Scan for the cell matching the given text and deliver its [x, y] coordinate at center. 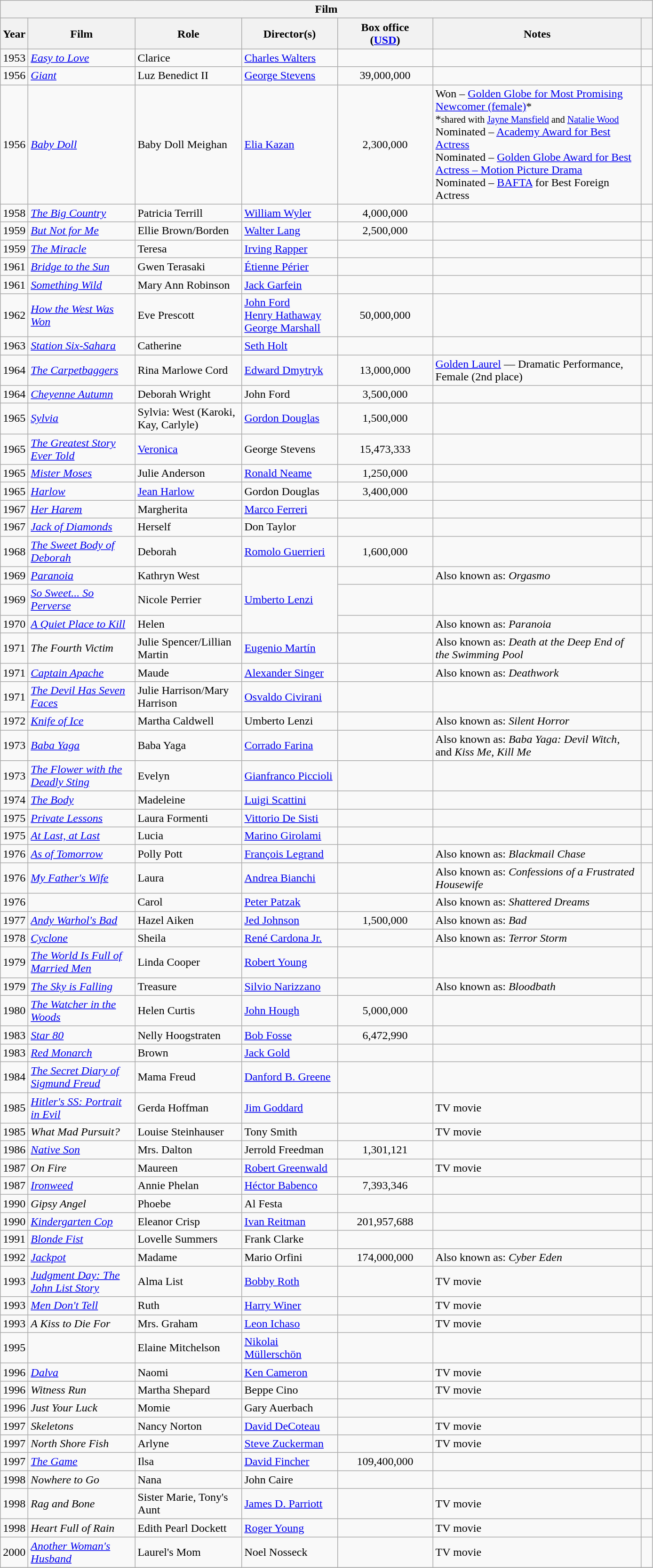
Martha Caldwell [188, 721]
Golden Laurel — Dramatic Performance, Female (2nd place) [537, 370]
Notes [537, 34]
Don Taylor [290, 527]
Roger Young [290, 1528]
Julie Harrison/Mary Harrison [188, 697]
The Flower with the Deadly Sting [82, 776]
1962 [14, 315]
Margherita [188, 509]
Phoebe [188, 1204]
Also known as: Deathwork [537, 672]
Laurel's Mom [188, 1552]
Ronald Neame [290, 473]
Bridge to the Sun [82, 267]
Ken Cameron [290, 1372]
Paranoia [82, 575]
Jean Harlow [188, 491]
The Watcher in the Woods [82, 1011]
Also known as: Silent Horror [537, 721]
3,400,000 [385, 491]
Easy to Love [82, 58]
Rina Marlowe Cord [188, 370]
Helen [188, 624]
109,400,000 [385, 1462]
1992 [14, 1257]
Something Wild [82, 284]
Hazel Aiken [188, 920]
Sister Marie, Tony's Aunt [188, 1504]
Vittorio De Sisti [290, 818]
Louise Steinhauser [188, 1132]
Also known as: Cyber Eden [537, 1257]
Corrado Farina [290, 745]
Knife of Ice [82, 721]
Sylvia [82, 418]
Eve Prescott [188, 315]
Silvio Narizzano [290, 986]
The Devil Has Seven Faces [82, 697]
Baby Doll [82, 144]
Jack Gold [290, 1053]
1,600,000 [385, 551]
Bob Fosse [290, 1035]
Skeletons [82, 1426]
Mrs. Graham [188, 1324]
Men Don't Tell [82, 1306]
Heart Full of Rain [82, 1528]
Rag and Bone [82, 1504]
Carol [188, 902]
Elia Kazan [290, 144]
Andy Warhol's Bad [82, 920]
Box office(USD) [385, 34]
50,000,000 [385, 315]
Jack Garfein [290, 284]
Station Six-Sahara [82, 346]
2000 [14, 1552]
The Sky is Falling [82, 986]
On Fire [82, 1168]
1963 [14, 346]
Treasure [188, 986]
Star 80 [82, 1035]
Harlow [82, 491]
John Ford [290, 394]
Walter Lang [290, 231]
Gerda Hoffman [188, 1108]
1991 [14, 1239]
Maureen [188, 1168]
1977 [14, 920]
Robert Young [290, 962]
Mario Orfini [290, 1257]
John FordHenry HathawayGeorge Marshall [290, 315]
Sylvia: West (Karoki, Kay, Carlyle) [188, 418]
Also known as: Confessions of a Frustrated Housewife [537, 878]
Just Your Luck [82, 1408]
Cyclone [82, 938]
6,472,990 [385, 1035]
A Kiss to Die For [82, 1324]
Romolo Guerrieri [290, 551]
Beppe Cino [290, 1390]
1986 [14, 1150]
The Fourth Victim [82, 648]
The Big Country [82, 213]
What Mad Pursuit? [82, 1132]
Mister Moses [82, 473]
Gianfranco Piccioli [290, 776]
René Cardona Jr. [290, 938]
Also known as: Bloodbath [537, 986]
Danford B. Greene [290, 1077]
The Sweet Body of Deborah [82, 551]
The Game [82, 1462]
Mary Ann Robinson [188, 284]
Also known as: Shattered Dreams [537, 902]
David Fincher [290, 1462]
At Last, at Last [82, 836]
Role [188, 34]
5,000,000 [385, 1011]
Her Harem [82, 509]
Gary Auerbach [290, 1408]
Also known as: Baba Yaga: Devil Witch, and Kiss Me, Kill Me [537, 745]
Nelly Hoogstraten [188, 1035]
François Legrand [290, 854]
Judgment Day: The John List Story [82, 1282]
Cheyenne Autumn [82, 394]
Kathryn West [188, 575]
Captain Apache [82, 672]
1995 [14, 1347]
Deborah Wright [188, 394]
Jackpot [82, 1257]
Laura [188, 878]
Year [14, 34]
Witness Run [82, 1390]
Nikolai Müllerschön [290, 1347]
Osvaldo Civirani [290, 697]
15,473,333 [385, 449]
Ellie Brown/Borden [188, 231]
Giant [82, 76]
174,000,000 [385, 1257]
Linda Cooper [188, 962]
Another Woman's Husband [82, 1552]
1,301,121 [385, 1150]
The Miracle [82, 249]
1,250,000 [385, 473]
1980 [14, 1011]
Eugenio Martín [290, 648]
So Sweet... So Perverse [82, 600]
Momie [188, 1408]
Nana [188, 1480]
Harry Winer [290, 1306]
Director(s) [290, 34]
John Caire [290, 1480]
Marco Ferreri [290, 509]
Noel Nosseck [290, 1552]
The World Is Full of Married Men [82, 962]
John Hough [290, 1011]
Julie Anderson [188, 473]
Elaine Mitchelson [188, 1347]
Seth Holt [290, 346]
Clarice [188, 58]
Bobby Roth [290, 1282]
My Father's Wife [82, 878]
Evelyn [188, 776]
1958 [14, 213]
1974 [14, 800]
Frank Clarke [290, 1239]
1968 [14, 551]
Luz Benedict II [188, 76]
Leon Ichaso [290, 1324]
Hitler's SS: Portrait in Evil [82, 1108]
3,500,000 [385, 394]
Mama Freud [188, 1077]
Andrea Bianchi [290, 878]
The Greatest Story Ever Told [82, 449]
Blonde Fist [82, 1239]
Ruth [188, 1306]
Alma List [188, 1282]
Edith Pearl Dockett [188, 1528]
Charles Walters [290, 58]
201,957,688 [385, 1221]
Polly Pott [188, 854]
Lucia [188, 836]
Héctor Babenco [290, 1186]
Jack of Diamonds [82, 527]
Jim Goddard [290, 1108]
Steve Zuckerman [290, 1444]
Patricia Terrill [188, 213]
Also known as: Blackmail Chase [537, 854]
As of Tomorrow [82, 854]
2,300,000 [385, 144]
4,000,000 [385, 213]
1984 [14, 1077]
The Carpetbaggers [82, 370]
Martha Shepard [188, 1390]
Dalva [82, 1372]
Baby Doll Meighan [188, 144]
1972 [14, 721]
Red Monarch [82, 1053]
But Not for Me [82, 231]
Private Lessons [82, 818]
2,500,000 [385, 231]
Nancy Norton [188, 1426]
Al Festa [290, 1204]
Robert Greenwald [290, 1168]
1978 [14, 938]
Brown [188, 1053]
Mrs. Dalton [188, 1150]
North Shore Fish [82, 1444]
Eleanor Crisp [188, 1221]
Annie Phelan [188, 1186]
Ilsa [188, 1462]
Jed Johnson [290, 920]
The Body [82, 800]
Irving Rapper [290, 249]
A Quiet Place to Kill [82, 624]
James D. Parriott [290, 1504]
Julie Spencer/Lillian Martin [188, 648]
Also known as: Death at the Deep End of the Swimming Pool [537, 648]
David DeCoteau [290, 1426]
Maude [188, 672]
Deborah [188, 551]
Helen Curtis [188, 1011]
Luigi Scattini [290, 800]
Ivan Reitman [290, 1221]
The Secret Diary of Sigmund Freud [82, 1077]
How the West Was Won [82, 315]
Étienne Périer [290, 267]
Herself [188, 527]
Jerrold Freedman [290, 1150]
39,000,000 [385, 76]
Laura Formenti [188, 818]
Madame [188, 1257]
Arlyne [188, 1444]
Kindergarten Cop [82, 1221]
Teresa [188, 249]
Also known as: Bad [537, 920]
7,393,346 [385, 1186]
Edward Dmytryk [290, 370]
Gipsy Angel [82, 1204]
Lovelle Summers [188, 1239]
Sheila [188, 938]
Marino Girolami [290, 836]
Peter Patzak [290, 902]
Alexander Singer [290, 672]
Nowhere to Go [82, 1480]
Ironweed [82, 1186]
Naomi [188, 1372]
Tony Smith [290, 1132]
Gwen Terasaki [188, 267]
1953 [14, 58]
Also known as: Paranoia [537, 624]
Native Son [82, 1150]
Madeleine [188, 800]
1970 [14, 624]
Nicole Perrier [188, 600]
Catherine [188, 346]
Also known as: Terror Storm [537, 938]
William Wyler [290, 213]
13,000,000 [385, 370]
Veronica [188, 449]
Also known as: Orgasmo [537, 575]
